Find where the given text appears and provide that cell's center as (X, Y) coordinate. 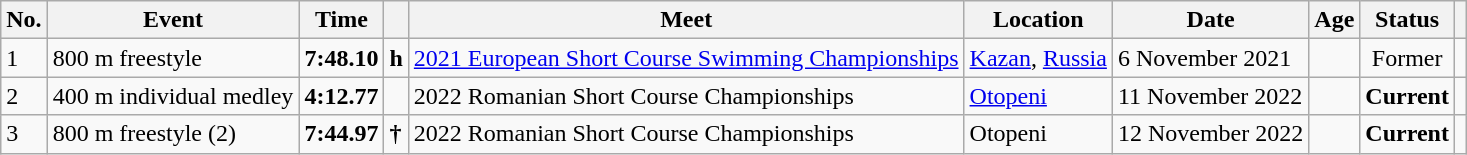
Meet (686, 20)
No. (24, 20)
4:12.77 (342, 96)
7:48.10 (342, 58)
11 November 2022 (1210, 96)
2 (24, 96)
2021 European Short Course Swimming Championships (686, 58)
1 (24, 58)
400 m individual medley (173, 96)
800 m freestyle (2) (173, 134)
800 m freestyle (173, 58)
Date (1210, 20)
Kazan, Russia (1038, 58)
Event (173, 20)
Former (1408, 58)
Age (1334, 20)
Time (342, 20)
Status (1408, 20)
Location (1038, 20)
h (396, 58)
† (396, 134)
12 November 2022 (1210, 134)
3 (24, 134)
7:44.97 (342, 134)
6 November 2021 (1210, 58)
